Search for the cell housing the specified text and yield its (X, Y) center coordinate. 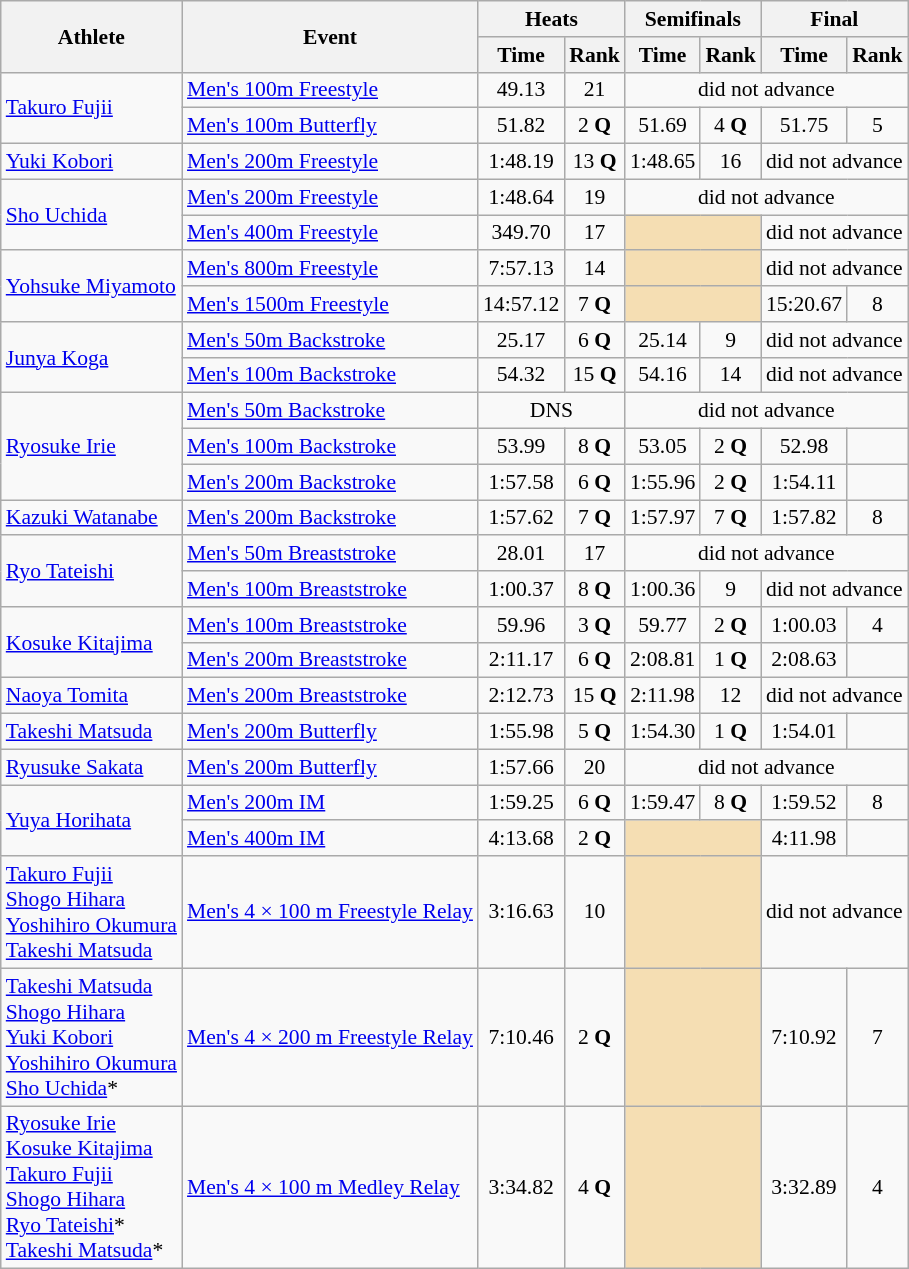
1:54.30 (662, 732)
Ryosuke Irie (92, 446)
1:48.64 (521, 197)
15:20.67 (804, 304)
7 (878, 1037)
Takeshi Matsuda (92, 732)
1:57.58 (521, 482)
54.32 (521, 375)
7:10.92 (804, 1037)
Athlete (92, 36)
Men's 400m Freestyle (330, 233)
7:57.13 (521, 269)
1:54.01 (804, 732)
52.98 (804, 447)
21 (594, 90)
1:57.82 (804, 518)
Men's 800m Freestyle (330, 269)
2:11.98 (662, 696)
Ryusuke Sakata (92, 767)
1:48.65 (662, 162)
25.17 (521, 340)
Men's 100m Butterfly (330, 126)
Sho Uchida (92, 214)
1:00.36 (662, 589)
1:57.66 (521, 767)
1:48.19 (521, 162)
Men's 50m Breaststroke (330, 554)
19 (594, 197)
28.01 (521, 554)
Takeshi MatsudaShogo HiharaYuki KoboriYoshihiro OkumuraSho Uchida* (92, 1037)
Ryo Tateishi (92, 572)
Men's 1500m Freestyle (330, 304)
3:32.89 (804, 1188)
Naoya Tomita (92, 696)
1:57.97 (662, 518)
13 Q (594, 162)
Yohsuke Miyamoto (92, 286)
1:59.25 (521, 803)
53.99 (521, 447)
25.14 (662, 340)
59.96 (521, 625)
53.05 (662, 447)
1:59.52 (804, 803)
1:57.62 (521, 518)
Yuya Horihata (92, 820)
1:54.11 (804, 482)
5 Q (594, 732)
Junya Koga (92, 358)
4:13.68 (521, 839)
1:00.37 (521, 589)
1:00.03 (804, 625)
1:55.98 (521, 732)
Men's 200m IM (330, 803)
51.75 (804, 126)
54.16 (662, 375)
4:11.98 (804, 839)
2:12.73 (521, 696)
10 (594, 912)
12 (730, 696)
Heats (552, 19)
Men's 100m Freestyle (330, 90)
51.69 (662, 126)
Men's 4 × 200 m Freestyle Relay (330, 1037)
Kazuki Watanabe (92, 518)
16 (730, 162)
Men's 400m IM (330, 839)
Men's 4 × 100 m Medley Relay (330, 1188)
Kosuke Kitajima (92, 642)
2:08.63 (804, 660)
DNS (552, 411)
Final (834, 19)
14:57.12 (521, 304)
Event (330, 36)
2:08.81 (662, 660)
Men's 4 × 100 m Freestyle Relay (330, 912)
20 (594, 767)
51.82 (521, 126)
349.70 (521, 233)
5 (878, 126)
49.13 (521, 90)
3:16.63 (521, 912)
Takuro Fujii (92, 108)
2:11.17 (521, 660)
3:34.82 (521, 1188)
Takuro FujiiShogo HiharaYoshihiro OkumuraTakeshi Matsuda (92, 912)
3 Q (594, 625)
7:10.46 (521, 1037)
1:59.47 (662, 803)
Semifinals (693, 19)
1:55.96 (662, 482)
Yuki Kobori (92, 162)
59.77 (662, 625)
Ryosuke IrieKosuke KitajimaTakuro FujiiShogo HiharaRyo Tateishi*Takeshi Matsuda* (92, 1188)
